Output the [x, y] coordinate of the center of the cell containing the given text.  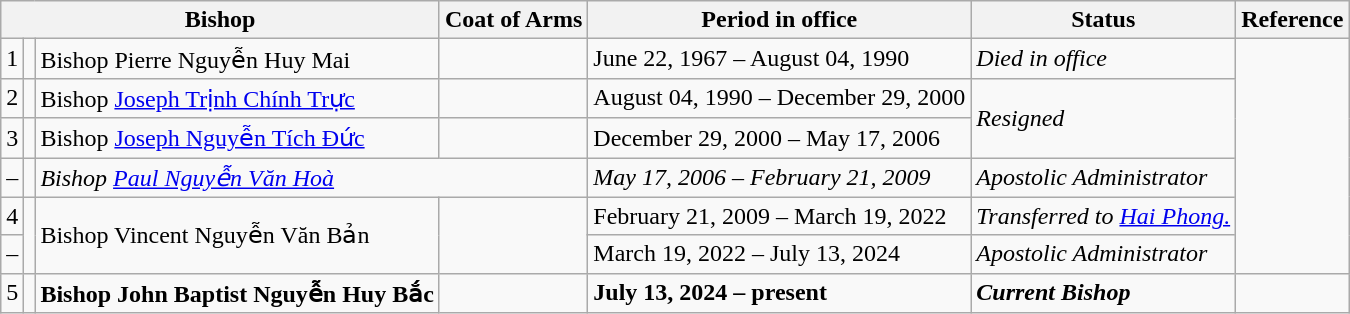
February 21, 2009 – March 19, 2022 [780, 216]
Bishop Pierre Nguyễn Huy Mai [238, 59]
3 [12, 138]
March 19, 2022 – July 13, 2024 [780, 254]
Bishop Joseph Nguyễn Tích Đức [238, 138]
Bishop [220, 20]
Bishop Paul Nguyễn Văn Hoà [312, 178]
Status [1104, 20]
Transferred to Hai Phong. [1104, 216]
Coat of Arms [513, 20]
June 22, 1967 – August 04, 1990 [780, 59]
Reference [1292, 20]
Current Bishop [1104, 293]
5 [12, 293]
August 04, 1990 – December 29, 2000 [780, 98]
December 29, 2000 – May 17, 2006 [780, 138]
2 [12, 98]
Bishop Joseph Trịnh Chính Trực [238, 98]
1 [12, 59]
Period in office [780, 20]
Resigned [1104, 118]
Died in office [1104, 59]
Bishop Vincent Nguyễn Văn Bản [238, 235]
Bishop John Baptist Nguyễn Huy Bắc [238, 293]
July 13, 2024 – present [780, 293]
May 17, 2006 – February 21, 2009 [780, 178]
4 [12, 216]
